Find where the given text appears and provide that cell's center as (X, Y) coordinate. 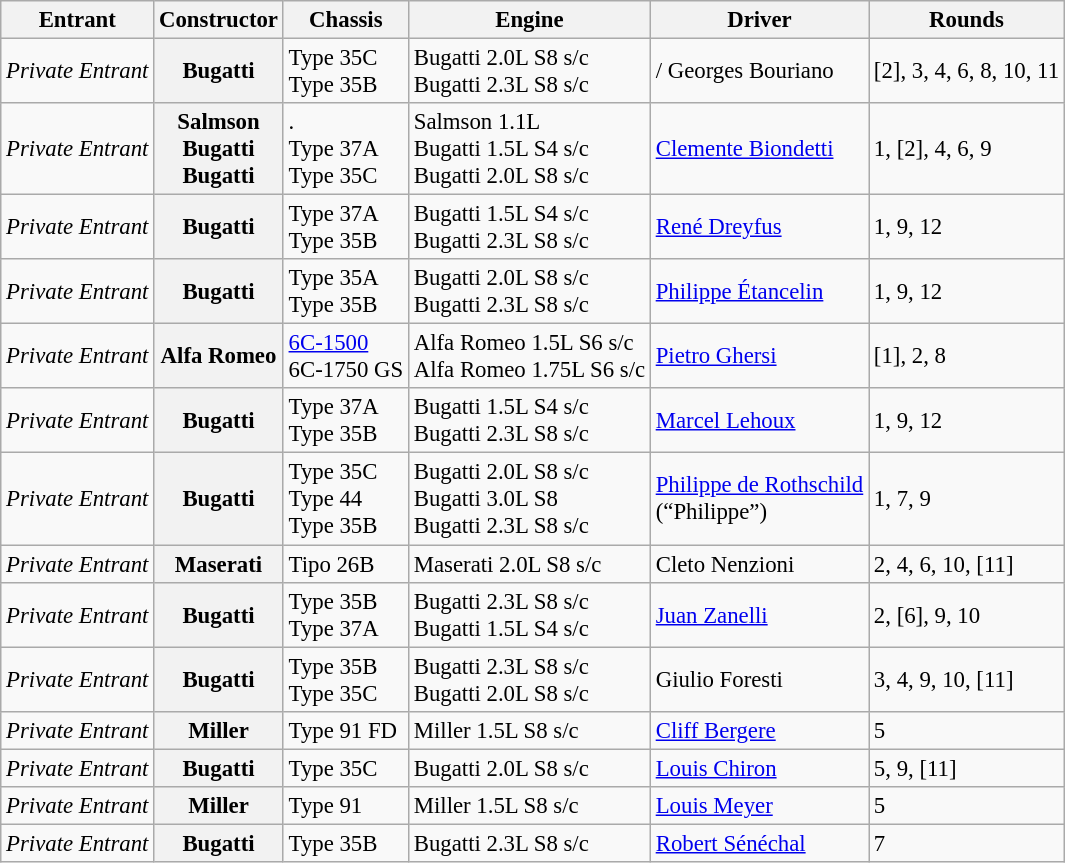
Type 35B (346, 843)
Marcel Lehoux (759, 420)
Clemente Biondetti (759, 149)
Tipo 26B (346, 564)
Juan Zanelli (759, 614)
Rounds (967, 20)
Pietro Ghersi (759, 356)
Louis Chiron (759, 768)
6C-1500 6C-1750 GS (346, 356)
Cleto Nenzioni (759, 564)
2, [6], 9, 10 (967, 614)
Type 35A Type 35B (346, 292)
Maserati (219, 564)
Driver (759, 20)
Chassis (346, 20)
Bugatti 2.0L S8 s/c Bugatti 3.0L S8 Bugatti 2.3L S8 s/c (529, 499)
Philippe Étancelin (759, 292)
Cliff Bergere (759, 730)
7 (967, 843)
2, 4, 6, 10, [11] (967, 564)
Type 35B Type 37A (346, 614)
Type 35C Type 44Type 35B (346, 499)
Constructor (219, 20)
Maserati 2.0L S8 s/c (529, 564)
[1], 2, 8 (967, 356)
3, 4, 9, 10, [11] (967, 680)
Louis Meyer (759, 806)
Robert Sénéchal (759, 843)
[2], 3, 4, 6, 8, 10, 11 (967, 72)
Entrant (78, 20)
. Type 37A Type 35C (346, 149)
René Dreyfus (759, 228)
Type 91 FD (346, 730)
Philippe de Rothschild (“Philippe”) (759, 499)
Alfa Romeo 1.5L S6 s/c Alfa Romeo 1.75L S6 s/c (529, 356)
Salmson 1.1L Bugatti 1.5L S4 s/c Bugatti 2.0L S8 s/c (529, 149)
Bugatti 2.3L S8 s/c Bugatti 2.0L S8 s/c (529, 680)
Type 35B Type 35C (346, 680)
1, [2], 4, 6, 9 (967, 149)
Type 35C Type 35B (346, 72)
Bugatti 2.3L S8 s/c (529, 843)
Type 35C (346, 768)
Engine (529, 20)
Alfa Romeo (219, 356)
5, 9, [11] (967, 768)
Bugatti 2.0L S8 s/c (529, 768)
/ Georges Bouriano (759, 72)
Type 91 (346, 806)
SalmsonBugattiBugatti (219, 149)
Giulio Foresti (759, 680)
Bugatti 2.3L S8 s/c Bugatti 1.5L S4 s/c (529, 614)
1, 7, 9 (967, 499)
